Extract the [x, y] coordinate from the center of the cell holding the provided text.  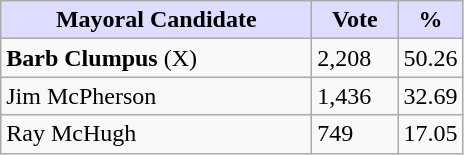
32.69 [430, 96]
Mayoral Candidate [156, 20]
17.05 [430, 134]
1,436 [355, 96]
Jim McPherson [156, 96]
% [430, 20]
Barb Clumpus (X) [156, 58]
Ray McHugh [156, 134]
50.26 [430, 58]
2,208 [355, 58]
749 [355, 134]
Vote [355, 20]
